Locate the cell with the specified text and output its (X, Y) center coordinate. 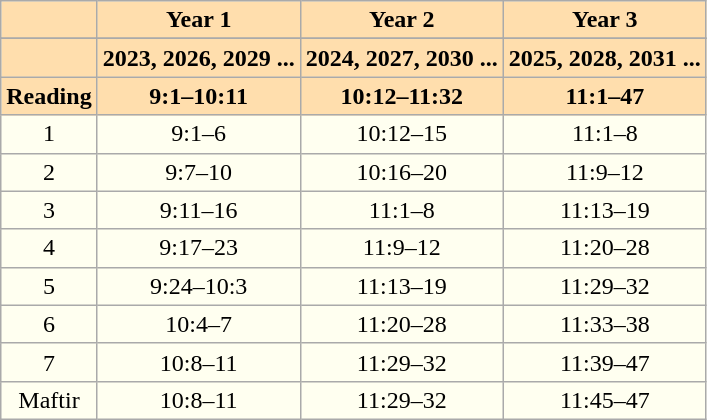
10:12–15 (402, 134)
Reading (49, 96)
Year 3 (604, 20)
9:11–16 (198, 210)
Year 2 (402, 20)
Year 1 (198, 20)
6 (49, 324)
11:39–47 (604, 362)
9:7–10 (198, 172)
9:17–23 (198, 248)
9:1–6 (198, 134)
11:45–47 (604, 400)
4 (49, 248)
10:4–7 (198, 324)
5 (49, 286)
11:33–38 (604, 324)
2024, 2027, 2030 ... (402, 58)
11:1–47 (604, 96)
10:12–11:32 (402, 96)
2 (49, 172)
3 (49, 210)
2023, 2026, 2029 ... (198, 58)
9:24–10:3 (198, 286)
Maftir (49, 400)
2025, 2028, 2031 ... (604, 58)
7 (49, 362)
9:1–10:11 (198, 96)
1 (49, 134)
10:16–20 (402, 172)
